Extract the (x, y) coordinate from the center of the cell holding the provided text.  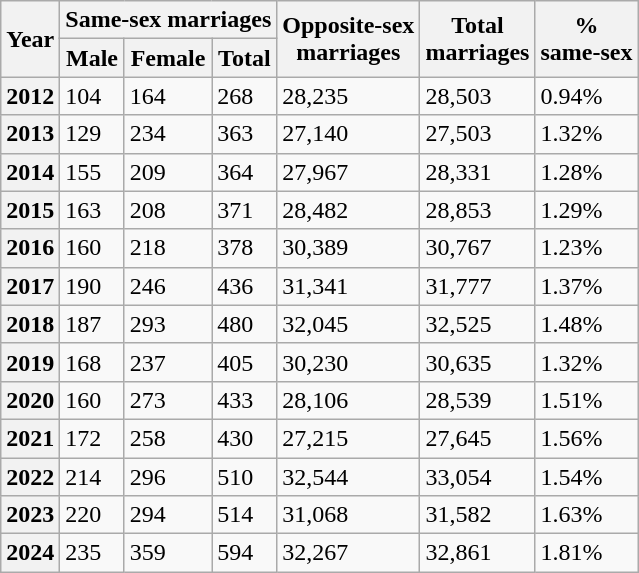
359 (168, 553)
28,539 (478, 400)
27,215 (348, 438)
168 (92, 362)
2021 (30, 438)
Opposite-sex marriages (348, 39)
104 (92, 96)
32,045 (348, 324)
Total (244, 58)
2022 (30, 477)
1.51% (586, 400)
268 (244, 96)
2020 (30, 400)
209 (168, 172)
190 (92, 286)
273 (168, 400)
371 (244, 210)
433 (244, 400)
32,267 (348, 553)
28,106 (348, 400)
30,389 (348, 248)
Same-sex marriages (168, 20)
164 (168, 96)
30,230 (348, 362)
480 (244, 324)
27,140 (348, 134)
30,635 (478, 362)
208 (168, 210)
2012 (30, 96)
296 (168, 477)
187 (92, 324)
1.63% (586, 515)
2023 (30, 515)
27,503 (478, 134)
364 (244, 172)
237 (168, 362)
155 (92, 172)
% same-sex (586, 39)
510 (244, 477)
293 (168, 324)
31,341 (348, 286)
430 (244, 438)
235 (92, 553)
294 (168, 515)
220 (92, 515)
2017 (30, 286)
2015 (30, 210)
33,054 (478, 477)
2016 (30, 248)
214 (92, 477)
1.54% (586, 477)
234 (168, 134)
436 (244, 286)
129 (92, 134)
258 (168, 438)
246 (168, 286)
1.56% (586, 438)
Male (92, 58)
1.37% (586, 286)
31,777 (478, 286)
405 (244, 362)
1.29% (586, 210)
378 (244, 248)
Year (30, 39)
1.48% (586, 324)
2019 (30, 362)
32,861 (478, 553)
28,235 (348, 96)
2018 (30, 324)
2014 (30, 172)
1.28% (586, 172)
27,967 (348, 172)
Female (168, 58)
28,331 (478, 172)
31,068 (348, 515)
514 (244, 515)
28,853 (478, 210)
1.81% (586, 553)
594 (244, 553)
2024 (30, 553)
Total marriages (478, 39)
32,525 (478, 324)
2013 (30, 134)
218 (168, 248)
172 (92, 438)
31,582 (478, 515)
1.23% (586, 248)
28,482 (348, 210)
163 (92, 210)
27,645 (478, 438)
32,544 (348, 477)
28,503 (478, 96)
30,767 (478, 248)
0.94% (586, 96)
363 (244, 134)
